From the cell containing the given text, extract its center point as [X, Y] coordinate. 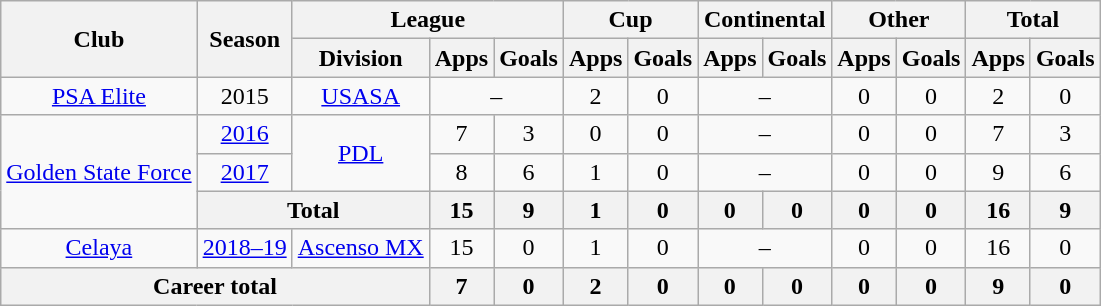
Celaya [99, 248]
2015 [244, 96]
PDL [360, 153]
Division [360, 58]
Golden State Force [99, 172]
League [428, 20]
Ascenso MX [360, 248]
Other [899, 20]
Cup [630, 20]
2018–19 [244, 248]
USASA [360, 96]
Club [99, 39]
2017 [244, 172]
2016 [244, 134]
8 [461, 172]
Season [244, 39]
Career total [215, 286]
Continental [765, 20]
PSA Elite [99, 96]
